Scan for the cell matching the given text and deliver its (x, y) coordinate at center. 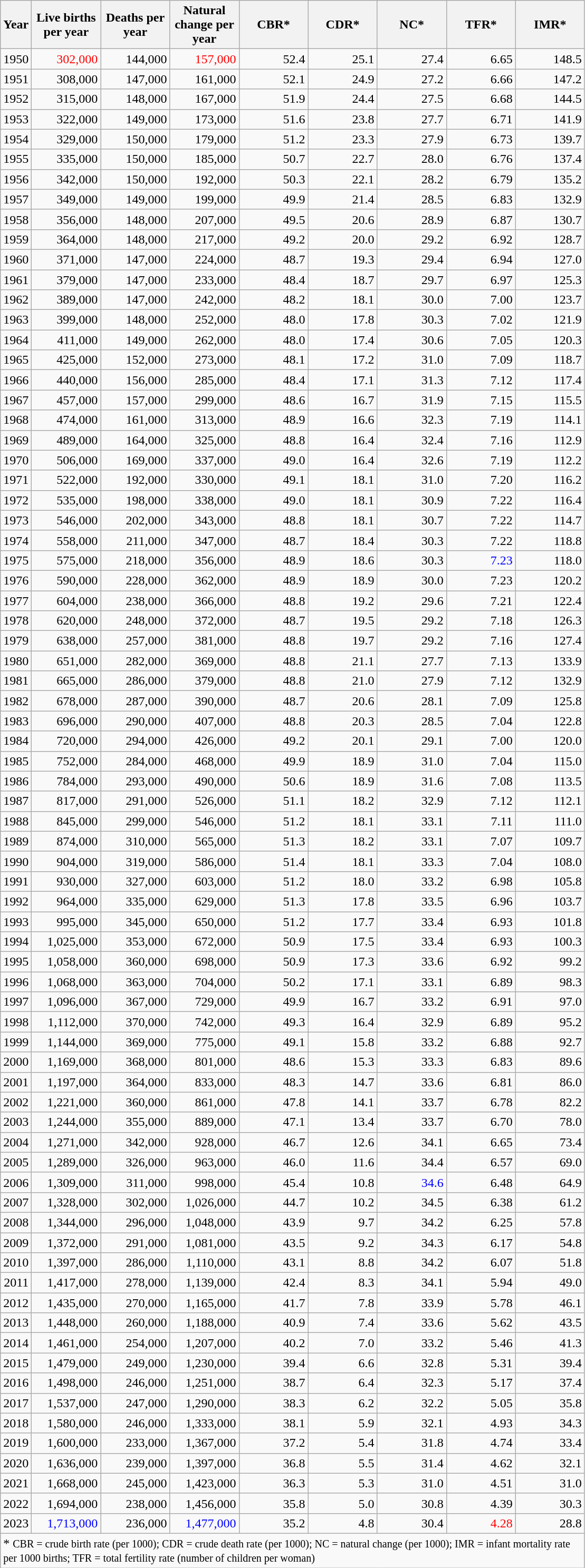
101.8 (550, 922)
173,000 (205, 119)
249,000 (135, 1363)
1977 (16, 600)
135.2 (550, 179)
262,000 (205, 340)
2013 (16, 1323)
61.2 (550, 1202)
7.20 (481, 480)
112.2 (550, 460)
4.8 (343, 1523)
111.0 (550, 821)
46.1 (550, 1303)
366,000 (205, 600)
1,498,000 (66, 1383)
78.0 (550, 1122)
337,000 (205, 460)
6.98 (481, 881)
6.4 (343, 1383)
36.8 (273, 1463)
5.62 (481, 1323)
1,290,000 (205, 1403)
224,000 (205, 259)
7.18 (481, 621)
2019 (16, 1443)
6.07 (481, 1263)
24.9 (343, 79)
1996 (16, 982)
322,000 (66, 119)
1,580,000 (66, 1423)
729,000 (205, 1002)
2002 (16, 1102)
109.7 (550, 841)
46.7 (273, 1142)
399,000 (66, 320)
19.7 (343, 641)
32.8 (411, 1363)
28.0 (411, 159)
372,000 (205, 621)
407,000 (205, 721)
34.4 (411, 1162)
17.4 (343, 340)
254,000 (135, 1343)
198,000 (135, 500)
239,000 (135, 1463)
49.5 (273, 219)
696,000 (66, 721)
82.2 (550, 1102)
474,000 (66, 420)
1962 (16, 300)
904,000 (66, 861)
1,328,000 (66, 1202)
586,000 (205, 861)
51.9 (273, 99)
1,048,000 (205, 1222)
363,000 (135, 982)
638,000 (66, 641)
105.8 (550, 881)
995,000 (66, 922)
1,058,000 (66, 962)
6.17 (481, 1242)
7.11 (481, 821)
248,000 (135, 621)
1981 (16, 681)
8.8 (343, 1263)
315,000 (66, 99)
38.1 (273, 1423)
20.0 (343, 239)
144,000 (135, 59)
1,713,000 (66, 1523)
371,000 (66, 259)
22.1 (343, 179)
125.8 (550, 701)
2005 (16, 1162)
35.2 (273, 1523)
29.6 (411, 600)
15.3 (343, 1062)
43.1 (273, 1263)
1951 (16, 79)
620,000 (66, 621)
1,081,000 (205, 1242)
1979 (16, 641)
TFR* (481, 25)
29.1 (411, 741)
8.3 (343, 1283)
1960 (16, 259)
125.3 (550, 280)
120.0 (550, 741)
1,344,000 (66, 1222)
1973 (16, 520)
319,000 (135, 861)
20.1 (343, 741)
218,000 (135, 560)
742,000 (205, 1022)
1983 (16, 721)
1987 (16, 801)
199,000 (205, 199)
9.7 (343, 1222)
338,000 (205, 500)
2003 (16, 1122)
6.94 (481, 259)
100.3 (550, 942)
7.0 (343, 1343)
2018 (16, 1423)
27.4 (411, 59)
128.7 (550, 239)
1970 (16, 460)
147.2 (550, 79)
144.5 (550, 99)
489,000 (66, 440)
1,333,000 (205, 1423)
370,000 (135, 1022)
95.2 (550, 1022)
930,000 (66, 881)
558,000 (66, 540)
179,000 (205, 139)
285,000 (205, 380)
6.97 (481, 280)
52.4 (273, 59)
1998 (16, 1022)
236,000 (135, 1523)
164,000 (135, 440)
13.4 (343, 1122)
15.8 (343, 1042)
1974 (16, 540)
29.7 (411, 280)
120.3 (550, 340)
368,000 (135, 1062)
1,244,000 (66, 1122)
202,000 (135, 520)
651,000 (66, 661)
1,448,000 (66, 1323)
19.2 (343, 600)
50.2 (273, 982)
118.0 (550, 560)
1,289,000 (66, 1162)
18.7 (343, 280)
28.9 (411, 219)
242,000 (205, 300)
5.31 (481, 1363)
330,000 (205, 480)
282,000 (135, 661)
294,000 (135, 741)
1990 (16, 861)
349,000 (66, 199)
2009 (16, 1242)
211,000 (135, 540)
51.4 (273, 861)
IMR* (550, 25)
115.5 (550, 400)
998,000 (205, 1182)
11.6 (343, 1162)
752,000 (66, 761)
1978 (16, 621)
108.0 (550, 861)
5.46 (481, 1343)
1,165,000 (205, 1303)
98.3 (550, 982)
19.3 (343, 259)
1,461,000 (66, 1343)
1,309,000 (66, 1182)
120.2 (550, 580)
353,000 (135, 942)
64.9 (550, 1182)
6.57 (481, 1162)
1995 (16, 962)
1,230,000 (205, 1363)
310,000 (135, 841)
54.8 (550, 1242)
1,207,000 (205, 1343)
4.62 (481, 1463)
92.7 (550, 1042)
6.38 (481, 1202)
20.3 (343, 721)
1991 (16, 881)
45.4 (273, 1182)
2006 (16, 1182)
30.6 (411, 340)
522,000 (66, 480)
48.1 (273, 360)
28.8 (550, 1523)
21.1 (343, 661)
457,000 (66, 400)
137.4 (550, 159)
43.9 (273, 1222)
122.4 (550, 600)
1993 (16, 922)
1,537,000 (66, 1403)
1,188,000 (205, 1323)
44.7 (273, 1202)
148.5 (550, 59)
2021 (16, 1483)
325,000 (205, 440)
2000 (16, 1062)
1,479,000 (66, 1363)
326,000 (135, 1162)
22.7 (343, 159)
38.3 (273, 1403)
123.7 (550, 300)
411,000 (66, 340)
30.8 (411, 1503)
25.1 (343, 59)
33.9 (411, 1303)
468,000 (205, 761)
1985 (16, 761)
37.2 (273, 1443)
103.7 (550, 901)
1975 (16, 560)
112.1 (550, 801)
1,694,000 (66, 1503)
2014 (16, 1343)
6.76 (481, 159)
118.7 (550, 360)
10.2 (343, 1202)
99.2 (550, 962)
18.0 (343, 881)
1972 (16, 500)
245,000 (135, 1483)
5.0 (343, 1503)
118.8 (550, 540)
27.2 (411, 79)
362,000 (205, 580)
313,000 (205, 420)
1954 (16, 139)
1989 (16, 841)
169,000 (135, 460)
1,068,000 (66, 982)
964,000 (66, 901)
21.0 (343, 681)
4.93 (481, 1423)
425,000 (66, 360)
343,000 (205, 520)
1980 (16, 661)
50.3 (273, 179)
7.07 (481, 841)
345,000 (135, 922)
260,000 (135, 1323)
6.25 (481, 1222)
6.79 (481, 179)
257,000 (135, 641)
1,251,000 (205, 1383)
127.4 (550, 641)
590,000 (66, 580)
33.5 (411, 901)
Live births per year (66, 25)
284,000 (135, 761)
1971 (16, 480)
1994 (16, 942)
NC* (411, 25)
47.1 (273, 1122)
51.6 (273, 119)
390,000 (205, 701)
1,423,000 (205, 1483)
278,000 (135, 1283)
1968 (16, 420)
1952 (16, 99)
40.9 (273, 1323)
7.05 (481, 340)
1,026,000 (205, 1202)
6.6 (343, 1363)
17.3 (343, 962)
7.8 (343, 1303)
327,000 (135, 881)
29.4 (411, 259)
603,000 (205, 881)
1,477,000 (205, 1523)
31.4 (411, 1463)
6.78 (481, 1102)
347,000 (205, 540)
12.6 (343, 1142)
97.0 (550, 1002)
121.9 (550, 320)
426,000 (205, 741)
49.3 (273, 1022)
5.9 (343, 1423)
2001 (16, 1082)
30.4 (411, 1523)
31.6 (411, 781)
48.2 (273, 300)
41.7 (273, 1303)
1976 (16, 580)
27.5 (411, 99)
650,000 (205, 922)
355,000 (135, 1122)
817,000 (66, 801)
1964 (16, 340)
665,000 (66, 681)
698,000 (205, 962)
167,000 (205, 99)
207,000 (205, 219)
Natural change per year (205, 25)
1,169,000 (66, 1062)
217,000 (205, 239)
2012 (16, 1303)
50.6 (273, 781)
1955 (16, 159)
7.08 (481, 781)
152,000 (135, 360)
36.3 (273, 1483)
1961 (16, 280)
874,000 (66, 841)
51.1 (273, 801)
296,000 (135, 1222)
37.4 (550, 1383)
526,000 (205, 801)
46.0 (273, 1162)
6.70 (481, 1122)
889,000 (205, 1122)
2008 (16, 1222)
1,221,000 (66, 1102)
52.1 (273, 79)
141.9 (550, 119)
114.1 (550, 420)
293,000 (135, 781)
1958 (16, 219)
41.3 (550, 1343)
114.7 (550, 520)
1997 (16, 1002)
1982 (16, 701)
34.6 (411, 1182)
17.5 (343, 942)
720,000 (66, 741)
801,000 (205, 1062)
7.13 (481, 661)
122.8 (550, 721)
4.51 (481, 1483)
139.7 (550, 139)
1999 (16, 1042)
5.3 (343, 1483)
51.8 (550, 1263)
861,000 (205, 1102)
40.2 (273, 1343)
1950 (16, 59)
30.9 (411, 500)
31.8 (411, 1443)
1,636,000 (66, 1463)
31.3 (411, 380)
2007 (16, 1202)
5.4 (343, 1443)
23.8 (343, 119)
2015 (16, 1363)
CBR* (273, 25)
311,000 (135, 1182)
2020 (16, 1463)
1992 (16, 901)
273,000 (205, 360)
2017 (16, 1403)
6.48 (481, 1182)
38.7 (273, 1383)
1957 (16, 199)
1967 (16, 400)
7.15 (481, 400)
10.8 (343, 1182)
1953 (16, 119)
1,139,000 (205, 1283)
23.3 (343, 139)
24.4 (343, 99)
50.7 (273, 159)
228,000 (135, 580)
5.05 (481, 1403)
69.0 (550, 1162)
21.4 (343, 199)
5.94 (481, 1283)
1,144,000 (66, 1042)
30.7 (411, 520)
1,367,000 (205, 1443)
117.4 (550, 380)
14.1 (343, 1102)
9.2 (343, 1242)
32.6 (411, 460)
133.9 (550, 661)
6.91 (481, 1002)
47.8 (273, 1102)
575,000 (66, 560)
1965 (16, 360)
678,000 (66, 701)
6.66 (481, 79)
928,000 (205, 1142)
112.9 (550, 440)
185,000 (205, 159)
6.68 (481, 99)
1963 (16, 320)
7.4 (343, 1323)
6.96 (481, 901)
19.5 (343, 621)
1,417,000 (66, 1283)
6.71 (481, 119)
73.4 (550, 1142)
6.73 (481, 139)
963,000 (205, 1162)
89.6 (550, 1062)
18.4 (343, 540)
1,372,000 (66, 1242)
672,000 (205, 942)
1,668,000 (66, 1483)
784,000 (66, 781)
17.7 (343, 922)
116.2 (550, 480)
389,000 (66, 300)
34.5 (411, 1202)
17.2 (343, 360)
4.39 (481, 1503)
115.0 (550, 761)
5.78 (481, 1303)
6.2 (343, 1403)
381,000 (205, 641)
1,096,000 (66, 1002)
2022 (16, 1503)
14.7 (343, 1082)
1,025,000 (66, 942)
440,000 (66, 380)
2004 (16, 1142)
1,197,000 (66, 1082)
CDR* (343, 25)
32.4 (411, 440)
1,112,000 (66, 1022)
48.3 (273, 1082)
1969 (16, 440)
4.74 (481, 1443)
1,435,000 (66, 1303)
247,000 (135, 1403)
126.3 (550, 621)
604,000 (66, 600)
113.5 (550, 781)
252,000 (205, 320)
4.28 (481, 1523)
1986 (16, 781)
28.1 (411, 701)
156,000 (135, 380)
2010 (16, 1263)
308,000 (66, 79)
28.2 (411, 179)
Year (16, 25)
1956 (16, 179)
833,000 (205, 1082)
32.2 (411, 1403)
5.17 (481, 1383)
2011 (16, 1283)
506,000 (66, 460)
127.0 (550, 259)
Deaths per year (135, 25)
57.8 (550, 1222)
6.81 (481, 1082)
6.87 (481, 219)
7.02 (481, 320)
2016 (16, 1383)
1988 (16, 821)
775,000 (205, 1042)
329,000 (66, 139)
1959 (16, 239)
2023 (16, 1523)
42.4 (273, 1283)
1,110,000 (205, 1263)
1984 (16, 741)
1966 (16, 380)
86.0 (550, 1082)
116.4 (550, 500)
16.6 (343, 420)
130.7 (550, 219)
31.9 (411, 400)
18.6 (343, 560)
490,000 (205, 781)
6.88 (481, 1042)
5.5 (343, 1463)
565,000 (205, 841)
7.21 (481, 600)
629,000 (205, 901)
290,000 (135, 721)
1,600,000 (66, 1443)
704,000 (205, 982)
287,000 (135, 701)
845,000 (66, 821)
535,000 (66, 500)
1,456,000 (205, 1503)
1,271,000 (66, 1142)
270,000 (135, 1303)
367,000 (135, 1002)
